Pinpoint the cell where the given text exists, returning its (X, Y) midpoint coordinate. 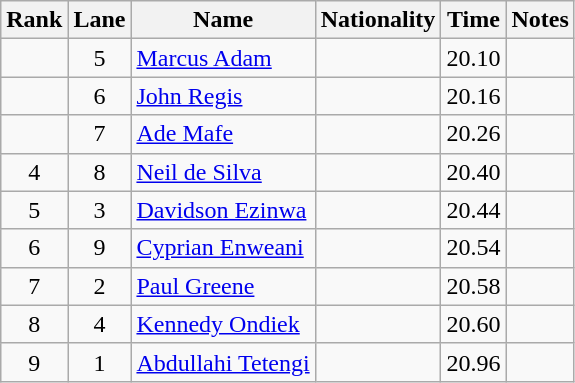
Lane (100, 20)
Ade Mafe (223, 134)
John Regis (223, 96)
Paul Greene (223, 286)
Neil de Silva (223, 172)
Abdullahi Tetengi (223, 362)
20.44 (474, 210)
20.96 (474, 362)
2 (100, 286)
Rank (34, 20)
Marcus Adam (223, 58)
20.58 (474, 286)
20.60 (474, 324)
Davidson Ezinwa (223, 210)
20.10 (474, 58)
20.16 (474, 96)
Kennedy Ondiek (223, 324)
3 (100, 210)
Cyprian Enweani (223, 248)
1 (100, 362)
20.40 (474, 172)
Name (223, 20)
Nationality (378, 20)
Notes (540, 20)
20.26 (474, 134)
20.54 (474, 248)
Time (474, 20)
